Return [X, Y] of the center of cell containing provided text 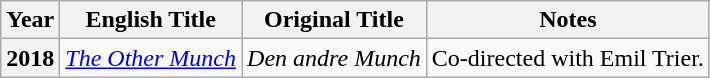
2018 [30, 58]
Co-directed with Emil Trier. [568, 58]
Den andre Munch [334, 58]
English Title [151, 20]
The Other Munch [151, 58]
Notes [568, 20]
Year [30, 20]
Original Title [334, 20]
